Return [x, y] of the center of cell containing provided text 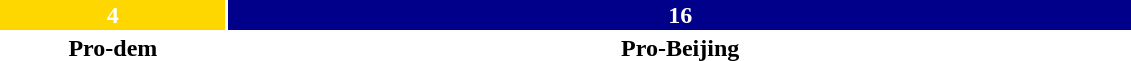
4 [113, 15]
